From the cell containing the given text, extract its center point as [x, y] coordinate. 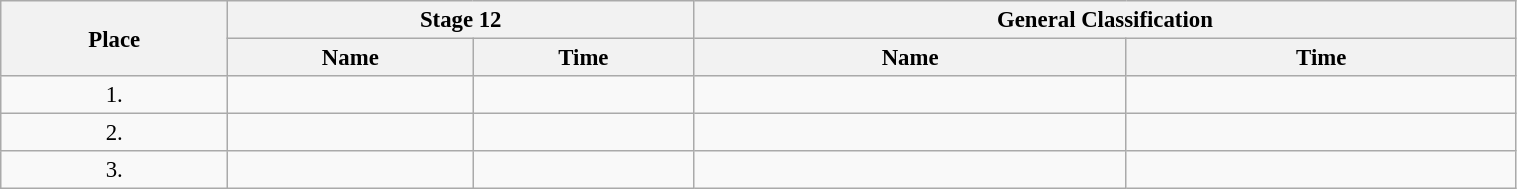
Place [114, 38]
3. [114, 170]
2. [114, 133]
General Classification [1105, 20]
Stage 12 [461, 20]
1. [114, 95]
